Return [x, y] of the center of cell containing provided text 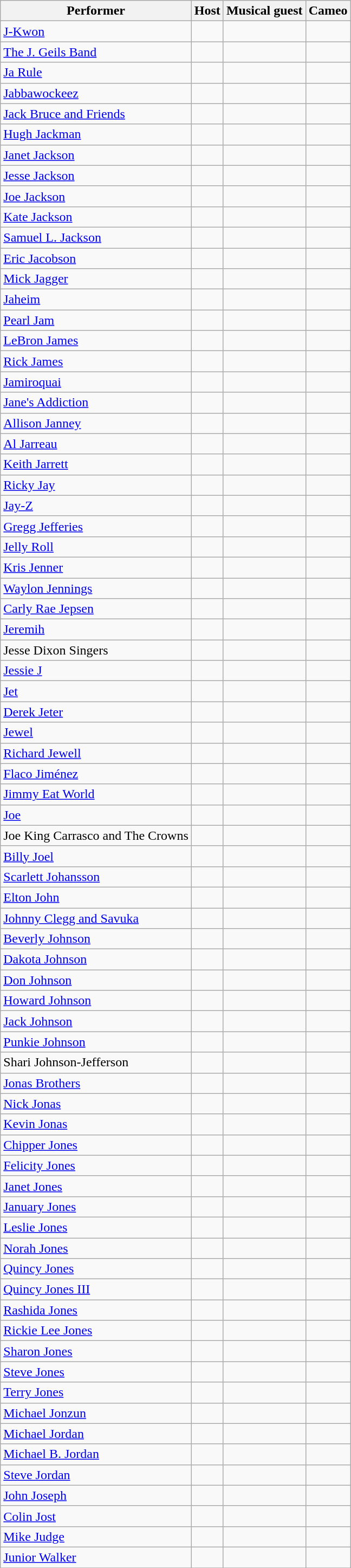
LeBron James [96, 341]
Ja Rule [96, 73]
The J. Geils Band [96, 52]
Nick Jonas [96, 1104]
Joe King Carrasco and The Crowns [96, 835]
Michael Jordan [96, 1434]
Allison Janney [96, 423]
Jamiroquai [96, 382]
Ricky Jay [96, 485]
Janet Jackson [96, 155]
Joe [96, 815]
Junior Walker [96, 1557]
Jonas Brothers [96, 1083]
Michael Jonzun [96, 1413]
Quincy Jones [96, 1269]
Janet Jones [96, 1186]
Jesse Dixon Singers [96, 650]
Host [207, 11]
Steve Jones [96, 1372]
Al Jarreau [96, 444]
Cameo [328, 11]
J-Kwon [96, 31]
Jack Bruce and Friends [96, 114]
Kris Jenner [96, 567]
Kate Jackson [96, 217]
Flaco Jiménez [96, 774]
Jessie J [96, 671]
Sharon Jones [96, 1351]
Steve Jordan [96, 1475]
Jelly Roll [96, 547]
Rickie Lee Jones [96, 1331]
Jaheim [96, 300]
Mick Jagger [96, 279]
Eric Jacobson [96, 258]
Waylon Jennings [96, 588]
Howard Johnson [96, 1001]
Punkie Johnson [96, 1042]
Beverly Johnson [96, 939]
Jack Johnson [96, 1021]
Colin Jost [96, 1516]
Kevin Jonas [96, 1124]
Leslie Jones [96, 1227]
Musical guest [264, 11]
Mike Judge [96, 1537]
Jeremih [96, 630]
Jimmy Eat World [96, 794]
Rashida Jones [96, 1310]
Michael B. Jordan [96, 1454]
Scarlett Johansson [96, 877]
Hugh Jackman [96, 134]
Jesse Jackson [96, 176]
Jet [96, 691]
Gregg Jefferies [96, 526]
Jane's Addiction [96, 403]
Richard Jewell [96, 753]
Shari Johnson-Jefferson [96, 1062]
Performer [96, 11]
Felicity Jones [96, 1165]
Chipper Jones [96, 1145]
Rick James [96, 361]
Jewel [96, 733]
Pearl Jam [96, 320]
Carly Rae Jepsen [96, 609]
Dakota Johnson [96, 960]
January Jones [96, 1207]
Don Johnson [96, 980]
Joe Jackson [96, 196]
Terry Jones [96, 1392]
Quincy Jones III [96, 1290]
Billy Joel [96, 856]
Norah Jones [96, 1248]
John Joseph [96, 1495]
Jabbawockeez [96, 93]
Derek Jeter [96, 712]
Samuel L. Jackson [96, 237]
Keith Jarrett [96, 464]
Jay-Z [96, 506]
Elton John [96, 897]
Johnny Clegg and Savuka [96, 918]
